Output the (x, y) coordinate of the center of the cell containing the given text.  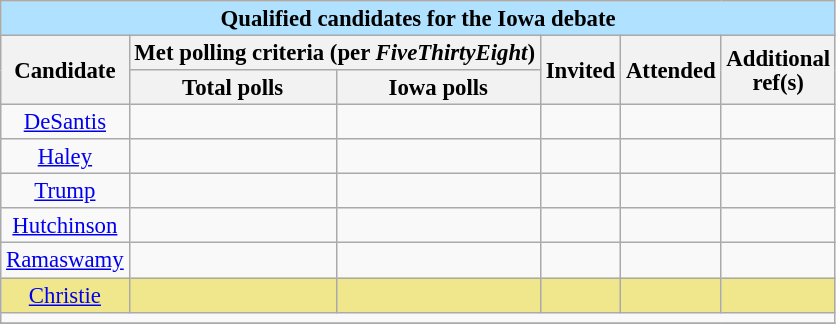
Christie (65, 296)
DeSantis (65, 122)
Haley (65, 156)
Invited (580, 70)
Trump (65, 192)
Qualified candidates for the Iowa debate (418, 18)
Iowa polls (438, 88)
Additionalref(s) (778, 70)
Ramaswamy (65, 260)
Attended (671, 70)
Candidate (65, 70)
Met polling criteria (per FiveThirtyEight) (334, 54)
Total polls (232, 88)
Hutchinson (65, 226)
